Return the (X, Y) coordinate for the center point of the cell that contains the specified text.  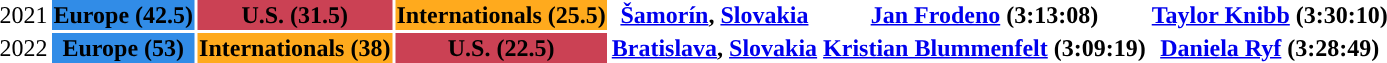
Internationals (25.5) (501, 15)
Bratislava, Slovakia (714, 48)
Europe (42.5) (124, 15)
Internationals (38) (295, 48)
Kristian Blummenfelt (3:09:19) (985, 48)
U.S. (22.5) (501, 48)
U.S. (31.5) (295, 15)
Jan Frodeno (3:13:08) (985, 15)
Europe (53) (124, 48)
Šamorín, Slovakia (714, 15)
